Return (X, Y) of the center of cell containing provided text 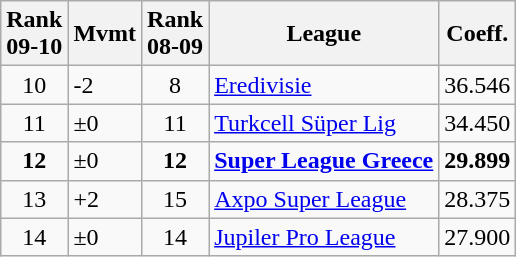
15 (176, 199)
36.546 (478, 85)
Rank08-09 (176, 34)
Axpo Super League (324, 199)
Rank09-10 (34, 34)
Eredivisie (324, 85)
-2 (105, 85)
13 (34, 199)
Super League Greece (324, 161)
Coeff. (478, 34)
Turkcell Süper Lig (324, 123)
8 (176, 85)
League (324, 34)
10 (34, 85)
27.900 (478, 237)
Mvmt (105, 34)
28.375 (478, 199)
Jupiler Pro League (324, 237)
29.899 (478, 161)
+2 (105, 199)
34.450 (478, 123)
